For the text-containing cell, return its midpoint in (X, Y) coordinate format. 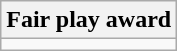
Fair play award (89, 20)
